Provide the [x, y] coordinate of the cell's center where the given text is located.  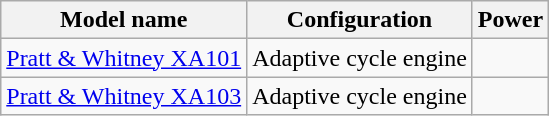
Pratt & Whitney XA103 [124, 96]
Model name [124, 20]
Power [510, 20]
Configuration [360, 20]
Pratt & Whitney XA101 [124, 58]
